Find where the given text appears and provide that cell's center as (X, Y) coordinate. 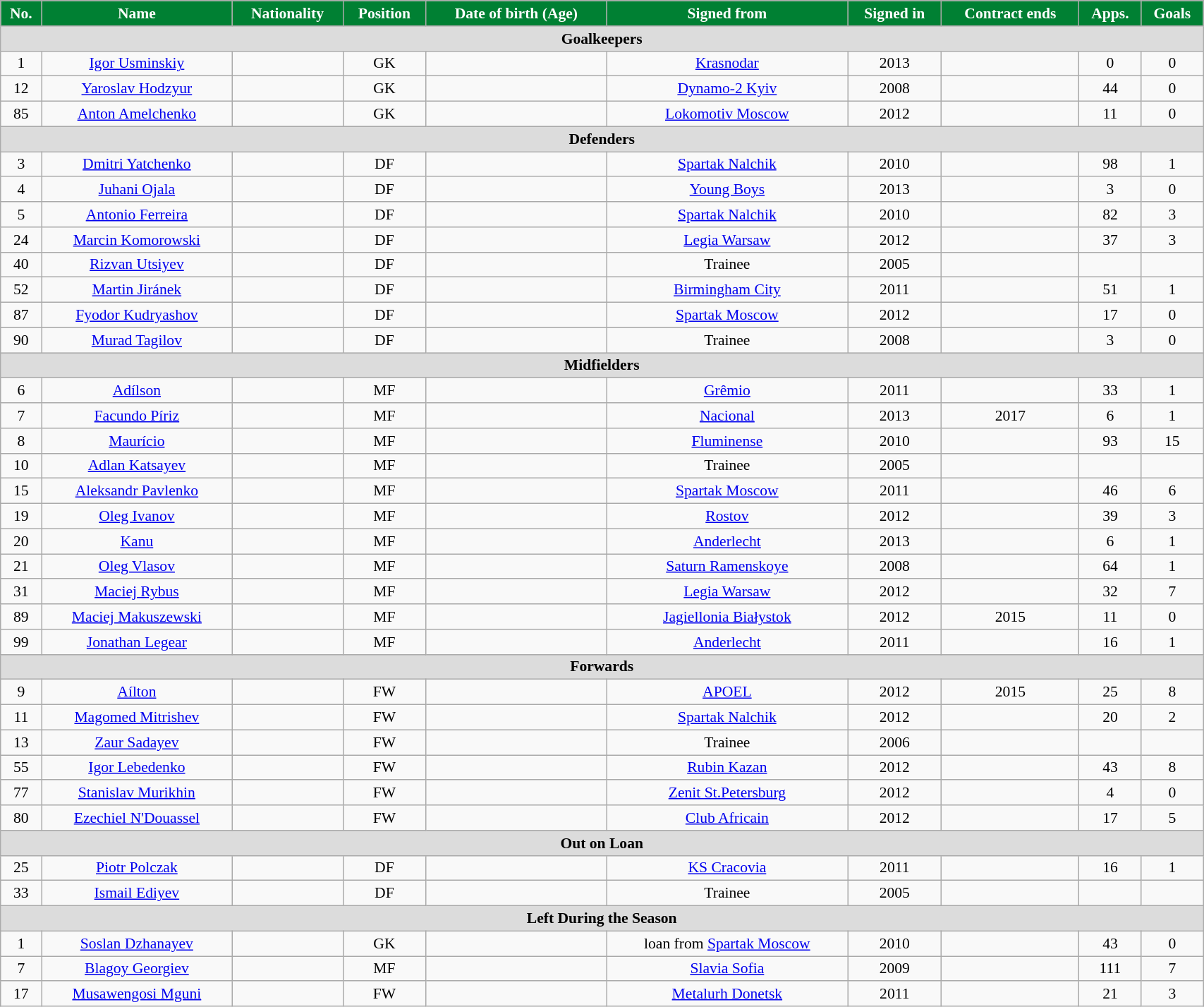
Murad Tagilov (137, 340)
Jonathan Legear (137, 642)
99 (21, 642)
Stanislav Murikhin (137, 793)
19 (21, 517)
Slavia Sofia (727, 969)
Fluminense (727, 441)
Blagoy Georgiev (137, 969)
Jagiellonia Białystok (727, 617)
Rubin Kazan (727, 768)
31 (21, 592)
Grêmio (727, 391)
Magomed Mitrishev (137, 718)
Yaroslav Hodzyur (137, 89)
Maciej Makuszewski (137, 617)
87 (21, 315)
39 (1110, 517)
51 (1110, 290)
Oleg Vlasov (137, 567)
Martin Jiránek (137, 290)
KS Cracovia (727, 868)
Oleg Ivanov (137, 517)
Saturn Ramenskoye (727, 567)
Signed in (894, 13)
Goalkeepers (602, 39)
Musawengosi Mguni (137, 994)
Forwards (602, 667)
Birmingham City (727, 290)
32 (1110, 592)
Igor Lebedenko (137, 768)
Midfielders (602, 366)
Marcin Komorowski (137, 240)
Apps. (1110, 13)
Rizvan Utsiyev (137, 265)
Out on Loan (602, 843)
Name (137, 13)
Kanu (137, 541)
89 (21, 617)
111 (1110, 969)
Position (384, 13)
Anton Amelchenko (137, 114)
Lokomotiv Moscow (727, 114)
37 (1110, 240)
Young Boys (727, 190)
10 (21, 466)
loan from Spartak Moscow (727, 943)
Adlan Katsayev (137, 466)
98 (1110, 164)
Contract ends (1010, 13)
80 (21, 818)
Maurício (137, 441)
40 (21, 265)
77 (21, 793)
85 (21, 114)
Facundo Píriz (137, 416)
Dynamo-2 Kyiv (727, 89)
Zaur Sadayev (137, 742)
Nacional (727, 416)
Piotr Polczak (137, 868)
Metalurh Donetsk (727, 994)
Date of birth (Age) (516, 13)
44 (1110, 89)
64 (1110, 567)
Ismail Ediyev (137, 893)
No. (21, 13)
Aleksandr Pavlenko (137, 491)
Club Africain (727, 818)
Rostov (727, 517)
Antonio Ferreira (137, 215)
90 (21, 340)
2 (1172, 718)
Goals (1172, 13)
52 (21, 290)
Signed from (727, 13)
2009 (894, 969)
Dmitri Yatchenko (137, 164)
Krasnodar (727, 64)
Igor Usminskiy (137, 64)
Juhani Ojala (137, 190)
Aílton (137, 692)
55 (21, 768)
2017 (1010, 416)
Nationality (288, 13)
12 (21, 89)
24 (21, 240)
Adílson (137, 391)
APOEL (727, 692)
13 (21, 742)
Left During the Season (602, 919)
Defenders (602, 139)
Ezechiel N'Douassel (137, 818)
46 (1110, 491)
Fyodor Kudryashov (137, 315)
2006 (894, 742)
Soslan Dzhanayev (137, 943)
Zenit St.Petersburg (727, 793)
93 (1110, 441)
82 (1110, 215)
9 (21, 692)
Maciej Rybus (137, 592)
